Output the [x, y] coordinate of the center of the cell containing the given text.  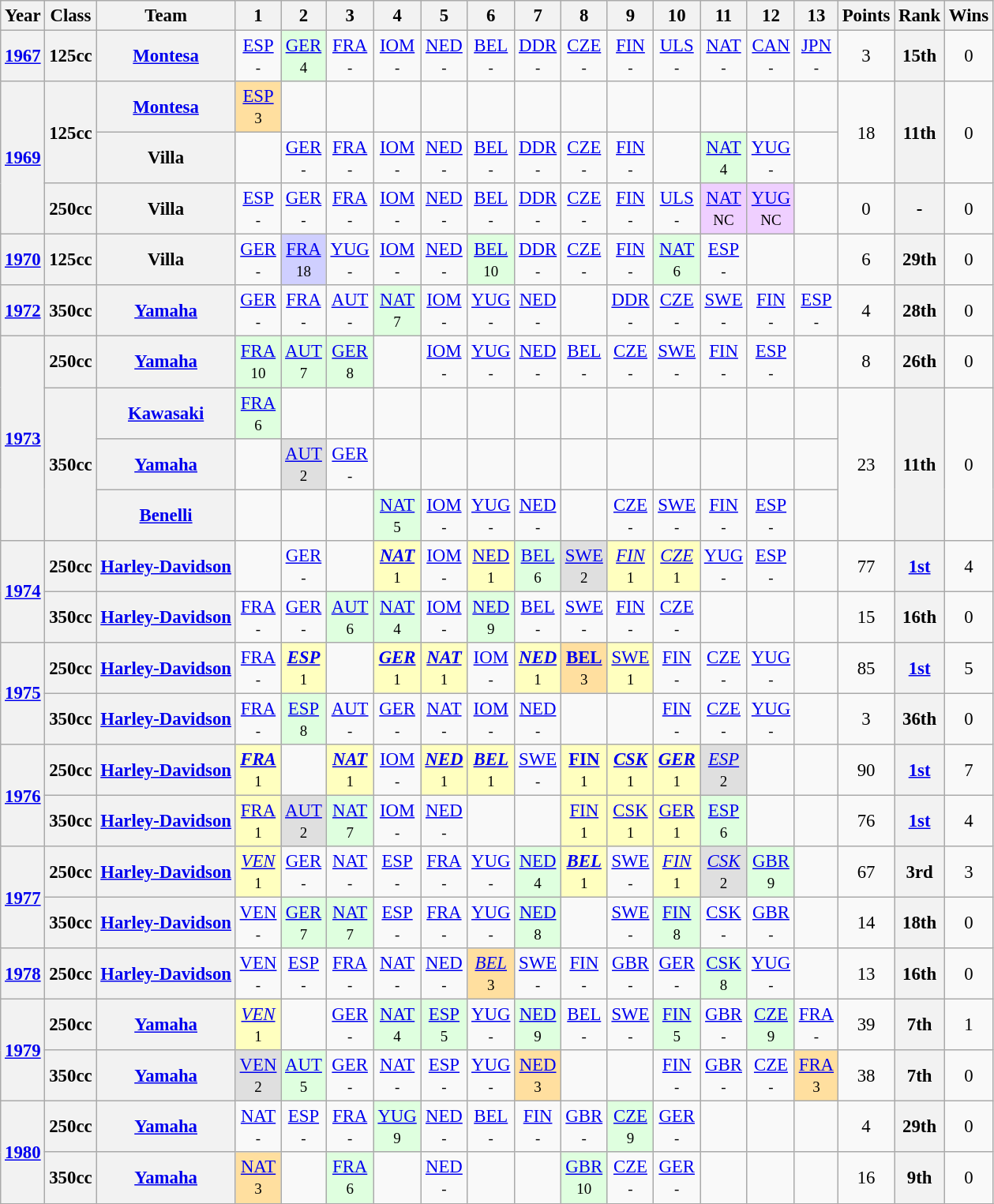
85 [865, 668]
Class [71, 16]
Year [23, 16]
16 [865, 1178]
NED3 [538, 1075]
CSK- [724, 924]
CAN- [771, 57]
1977 [23, 897]
NED8 [538, 924]
Points [865, 16]
AUT5 [303, 1075]
38 [865, 1075]
CSK8 [724, 974]
36th [920, 718]
Wins [970, 16]
ESP5 [444, 1025]
JPN- [816, 57]
15th [920, 57]
1975 [23, 693]
Team [166, 16]
1974 [23, 591]
9 [630, 16]
ESP6 [724, 821]
GBR9 [771, 872]
26th [920, 362]
12 [771, 16]
YUGNC [771, 208]
ESP1 [303, 668]
AUT7 [303, 362]
SWE1 [630, 668]
CSK2 [724, 872]
18 [865, 133]
2 [303, 16]
1972 [23, 311]
NAT6 [677, 261]
9th [920, 1178]
ESP3 [257, 107]
CZE1 [677, 565]
23 [865, 464]
77 [865, 565]
SWE2 [584, 565]
11 [724, 16]
28th [920, 311]
FIN8 [677, 924]
15 [865, 617]
1969 [23, 158]
76 [865, 821]
ESP2 [724, 771]
1978 [23, 974]
- [920, 208]
FRA10 [257, 362]
NAT5 [397, 515]
1980 [23, 1153]
GBR10 [584, 1178]
AUT6 [350, 617]
1970 [23, 261]
Benelli [166, 515]
BEL10 [491, 261]
FIN5 [677, 1025]
1973 [23, 438]
1967 [23, 57]
3rd [920, 872]
FRA3 [816, 1075]
39 [865, 1025]
18th [920, 924]
NATNC [724, 208]
90 [865, 771]
1979 [23, 1050]
14 [865, 924]
10 [677, 16]
GER8 [350, 362]
1976 [23, 796]
GER7 [303, 924]
ESP8 [303, 718]
FRA18 [303, 261]
NED4 [538, 872]
YUG9 [397, 1127]
VEN2 [257, 1075]
BEL6 [538, 565]
GER4 [303, 57]
67 [865, 872]
Kawasaki [166, 414]
NAT3 [257, 1178]
Rank [920, 16]
